Capture the cell that displays the provided text and extract its (x, y) central coordinate. 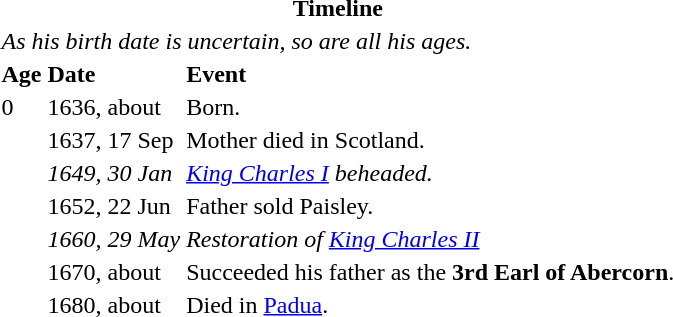
1649, 30 Jan (114, 173)
0 (22, 107)
1660, 29 May (114, 239)
1652, 22 Jun (114, 206)
1637, 17 Sep (114, 140)
1670, about (114, 272)
Date (114, 74)
Age (22, 74)
1636, about (114, 107)
